Search for the cell housing the specified text and yield its [x, y] center coordinate. 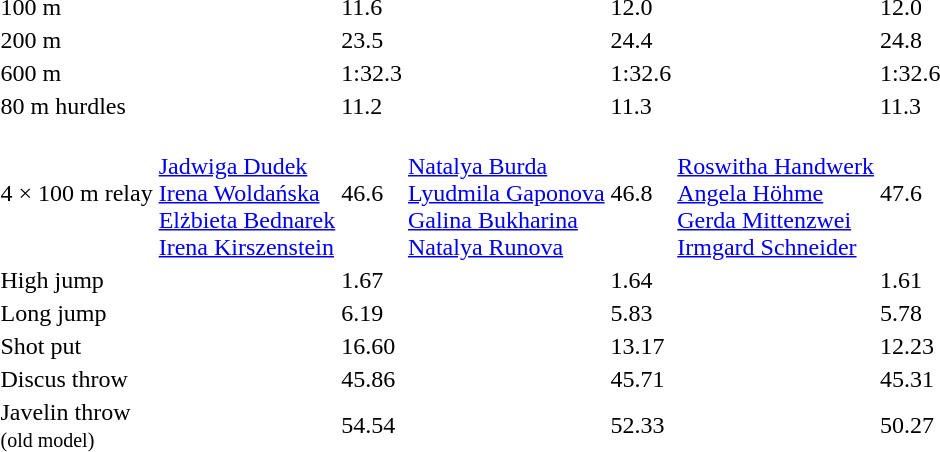
46.6 [372, 193]
23.5 [372, 40]
6.19 [372, 313]
16.60 [372, 346]
11.2 [372, 106]
Natalya BurdaLyudmila GaponovaGalina BukharinaNatalya Runova [506, 193]
24.4 [641, 40]
13.17 [641, 346]
45.86 [372, 379]
11.3 [641, 106]
Roswitha HandwerkAngela HöhmeGerda MittenzweiIrmgard Schneider [776, 193]
5.83 [641, 313]
Jadwiga DudekIrena WoldańskaElżbieta BednarekIrena Kirszenstein [247, 193]
45.71 [641, 379]
1:32.6 [641, 73]
1.64 [641, 280]
1:32.3 [372, 73]
46.8 [641, 193]
1.67 [372, 280]
